Capture the cell that displays the provided text and extract its (X, Y) central coordinate. 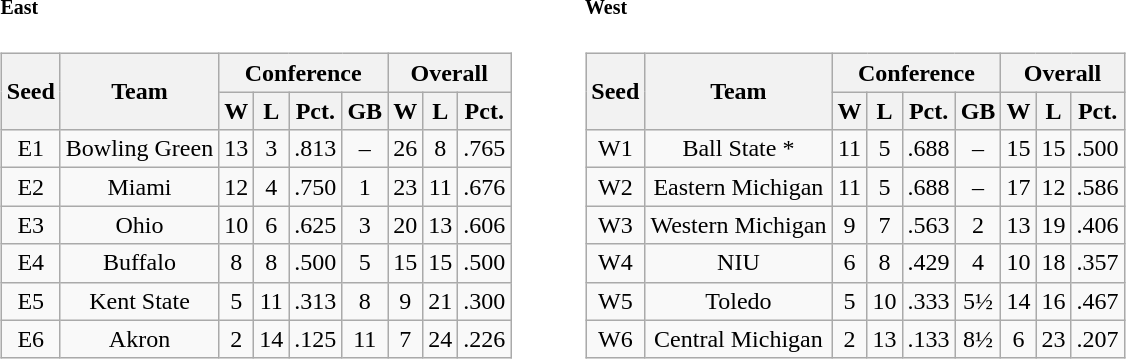
21 (440, 301)
.357 (1098, 263)
Akron (139, 339)
W3 (616, 225)
NIU (738, 263)
.563 (928, 225)
Buffalo (139, 263)
E1 (30, 149)
18 (1054, 263)
.133 (928, 339)
.226 (484, 339)
.586 (1098, 187)
W2 (616, 187)
Ohio (139, 225)
8½ (978, 339)
16 (1054, 301)
Ball State * (738, 149)
.406 (1098, 225)
.765 (484, 149)
.333 (928, 301)
17 (1018, 187)
.207 (1098, 339)
Eastern Michigan (738, 187)
W6 (616, 339)
E2 (30, 187)
24 (440, 339)
5½ (978, 301)
.750 (316, 187)
W5 (616, 301)
Kent State (139, 301)
.676 (484, 187)
1 (365, 187)
E3 (30, 225)
W4 (616, 263)
E4 (30, 263)
.813 (316, 149)
.125 (316, 339)
19 (1054, 225)
20 (406, 225)
.429 (928, 263)
Bowling Green (139, 149)
26 (406, 149)
.467 (1098, 301)
Western Michigan (738, 225)
E6 (30, 339)
.625 (316, 225)
.300 (484, 301)
Miami (139, 187)
.313 (316, 301)
Central Michigan (738, 339)
Toledo (738, 301)
W1 (616, 149)
.606 (484, 225)
E5 (30, 301)
